Find where the given text appears and provide that cell's center as (x, y) coordinate. 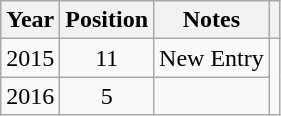
Notes (212, 20)
2015 (30, 58)
2016 (30, 96)
Position (107, 20)
Year (30, 20)
5 (107, 96)
New Entry (212, 58)
11 (107, 58)
